Return (X, Y) of the center of cell containing provided text 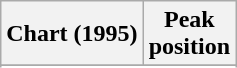
Peakposition (189, 34)
Chart (1995) (72, 34)
